Return the (X, Y) coordinate for the center point of the cell that contains the specified text.  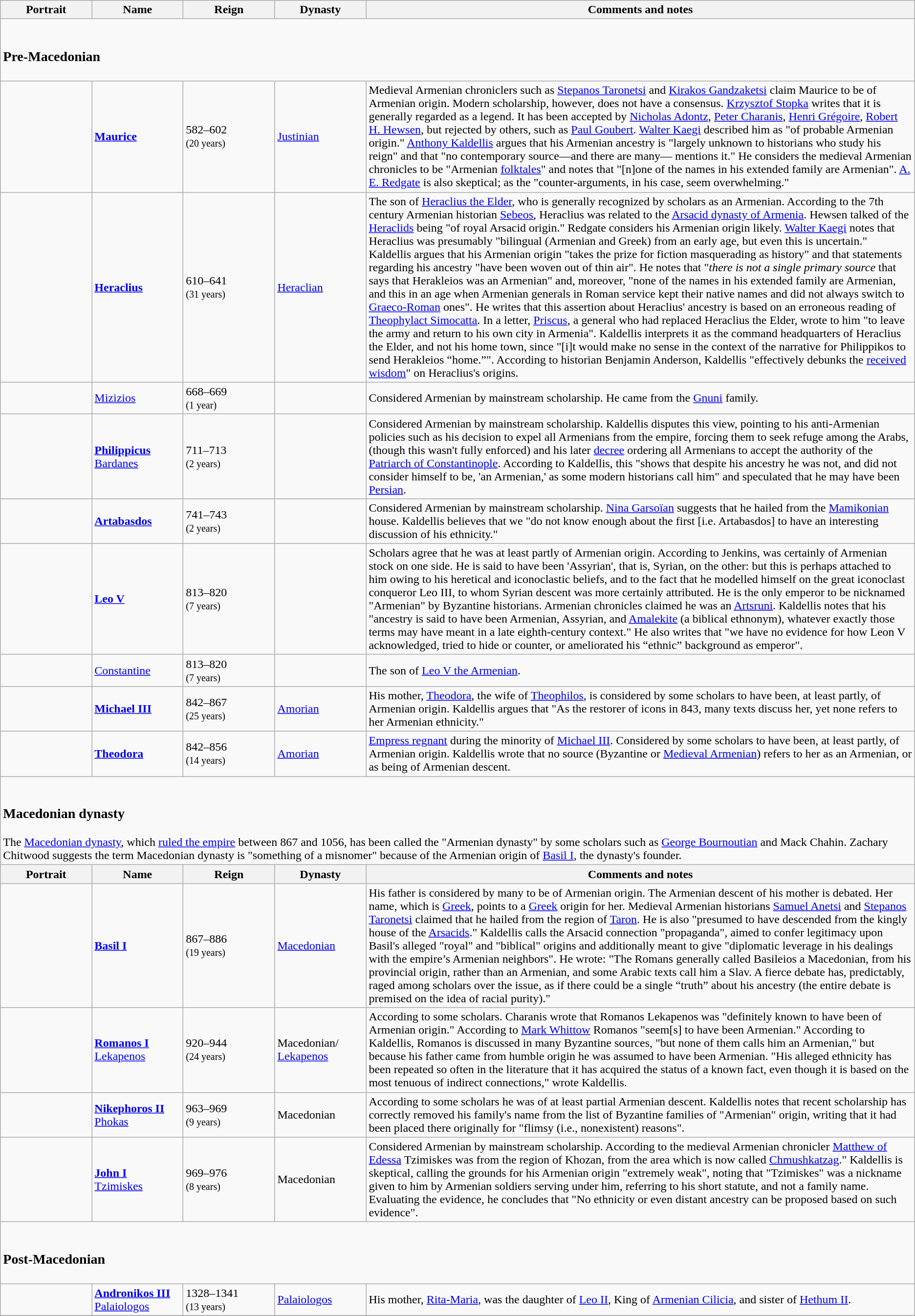
Pre-Macedonian (457, 50)
Basil I (138, 946)
PhilippicusBardanes (138, 456)
969–976(8 years) (229, 1180)
Romanos ILekapenos (138, 1050)
842–867(25 years) (229, 709)
The son of Leo V the Armenian. (640, 670)
Andronikos IIIPalaiologos (138, 1300)
842–856(14 years) (229, 754)
Post-Macedonian (457, 1253)
Considered Armenian by mainstream scholarship. He came from the Gnuni family. (640, 398)
920–944(24 years) (229, 1050)
Artabasdos (138, 521)
Macedonian/Lekapenos (321, 1050)
Leo V (138, 599)
Heraclian (321, 287)
1328–1341(13 years) (229, 1300)
711–713(2 years) (229, 456)
Heraclius (138, 287)
Michael III (138, 709)
741–743(2 years) (229, 521)
668–669(1 year) (229, 398)
Palaiologos (321, 1300)
610–641(31 years) (229, 287)
Nikephoros IIPhokas (138, 1115)
Maurice (138, 137)
Theodora (138, 754)
Mizizios (138, 398)
Constantine (138, 670)
867–886(19 years) (229, 946)
963–969(9 years) (229, 1115)
John ITzimiskes (138, 1180)
582–602(20 years) (229, 137)
Justinian (321, 137)
His mother, Rita-Maria, was the daughter of Leo II, King of Armenian Cilicia, and sister of Hethum II. (640, 1300)
